Pinpoint the cell where the given text exists, returning its [X, Y] midpoint coordinate. 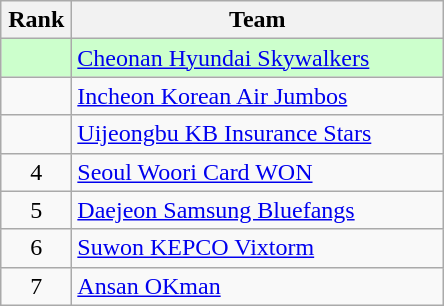
Incheon Korean Air Jumbos [258, 96]
Daejeon Samsung Bluefangs [258, 210]
Team [258, 20]
Cheonan Hyundai Skywalkers [258, 58]
Rank [36, 20]
7 [36, 286]
4 [36, 172]
Uijeongbu KB Insurance Stars [258, 134]
Ansan OKman [258, 286]
Seoul Woori Card WON [258, 172]
Suwon KEPCO Vixtorm [258, 248]
6 [36, 248]
5 [36, 210]
